Scan for the cell matching the given text and deliver its (x, y) coordinate at center. 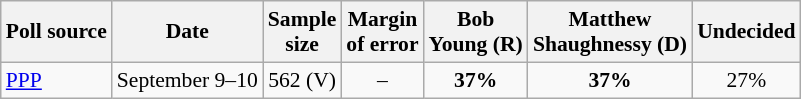
Undecided (746, 32)
BobYoung (R) (476, 32)
Samplesize (302, 32)
September 9–10 (188, 80)
– (382, 80)
Poll source (56, 32)
Marginof error (382, 32)
MatthewShaughnessy (D) (610, 32)
Date (188, 32)
PPP (56, 80)
562 (V) (302, 80)
27% (746, 80)
